For the text-containing cell, return its midpoint in (X, Y) coordinate format. 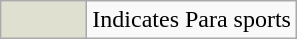
Indicates Para sports (192, 20)
